Return [x, y] of the center of cell containing provided text 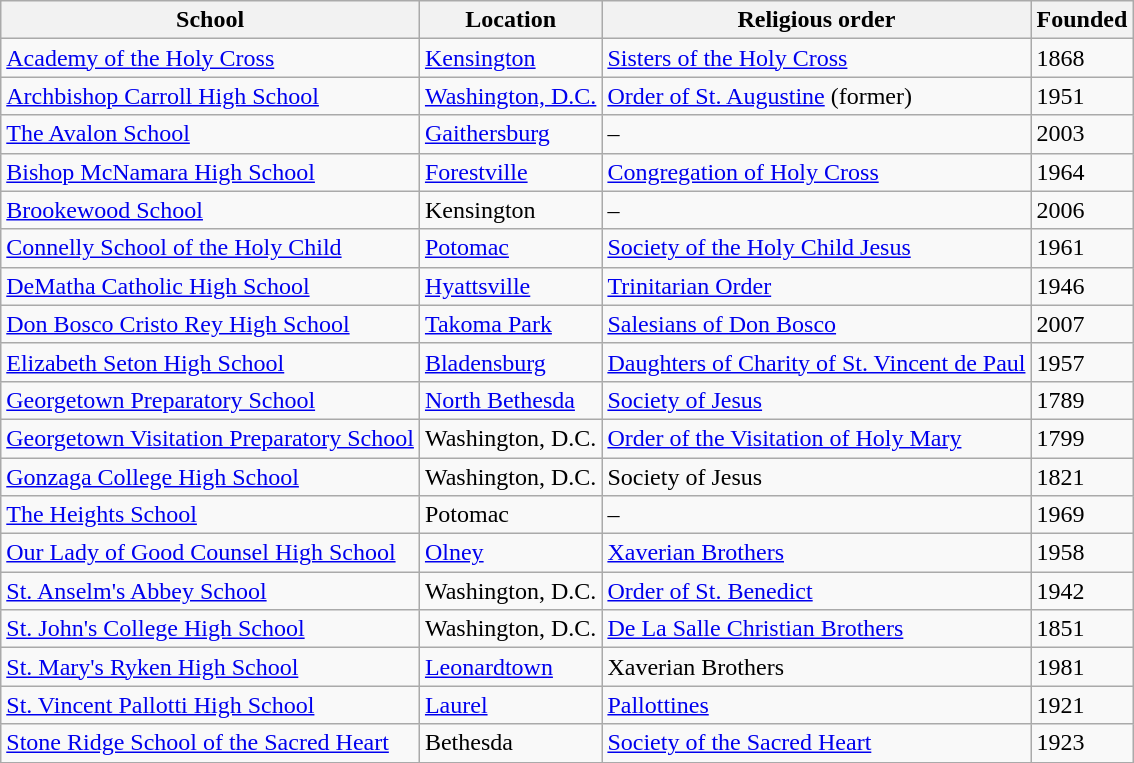
Leonardtown [510, 667]
Georgetown Preparatory School [210, 400]
Takoma Park [510, 324]
Trinitarian Order [816, 286]
Location [510, 20]
Hyattsville [510, 286]
1789 [1082, 400]
1851 [1082, 629]
2007 [1082, 324]
1951 [1082, 96]
The Avalon School [210, 134]
Laurel [510, 705]
Don Bosco Cristo Rey High School [210, 324]
St. John's College High School [210, 629]
2006 [1082, 210]
North Bethesda [510, 400]
1964 [1082, 172]
Brookewood School [210, 210]
Gaithersburg [510, 134]
Connelly School of the Holy Child [210, 248]
Elizabeth Seton High School [210, 362]
1821 [1082, 477]
1961 [1082, 248]
Olney [510, 553]
1981 [1082, 667]
Society of the Sacred Heart [816, 743]
1868 [1082, 58]
Stone Ridge School of the Sacred Heart [210, 743]
Congregation of Holy Cross [816, 172]
Pallottines [816, 705]
1946 [1082, 286]
Forestville [510, 172]
1799 [1082, 438]
Bladensburg [510, 362]
1921 [1082, 705]
St. Vincent Pallotti High School [210, 705]
Georgetown Visitation Preparatory School [210, 438]
Order of St. Benedict [816, 591]
Salesians of Don Bosco [816, 324]
1923 [1082, 743]
DeMatha Catholic High School [210, 286]
Founded [1082, 20]
St. Mary's Ryken High School [210, 667]
Bethesda [510, 743]
1942 [1082, 591]
Order of St. Augustine (former) [816, 96]
School [210, 20]
De La Salle Christian Brothers [816, 629]
Archbishop Carroll High School [210, 96]
Religious order [816, 20]
The Heights School [210, 515]
2003 [1082, 134]
Daughters of Charity of St. Vincent de Paul [816, 362]
1958 [1082, 553]
Bishop McNamara High School [210, 172]
Our Lady of Good Counsel High School [210, 553]
Gonzaga College High School [210, 477]
Academy of the Holy Cross [210, 58]
Society of the Holy Child Jesus [816, 248]
1969 [1082, 515]
Order of the Visitation of Holy Mary [816, 438]
1957 [1082, 362]
St. Anselm's Abbey School [210, 591]
Sisters of the Holy Cross [816, 58]
